Capture the cell that displays the provided text and extract its (X, Y) central coordinate. 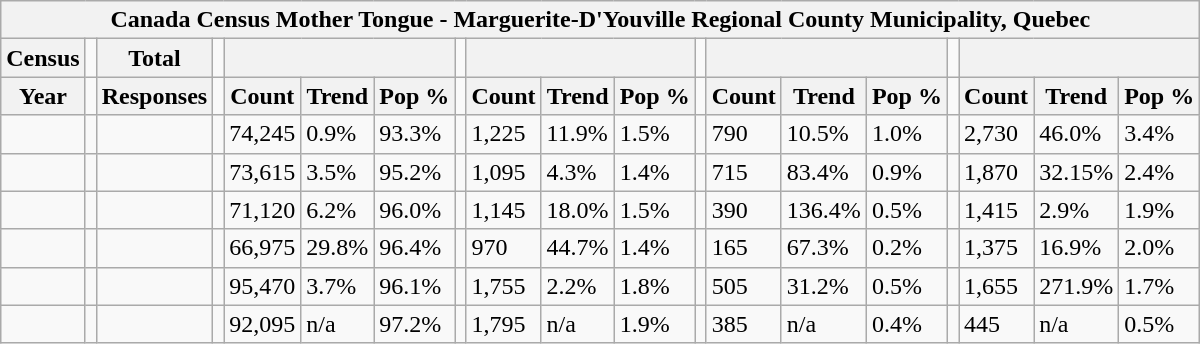
1,870 (996, 172)
18.0% (578, 210)
0.4% (906, 324)
Year (43, 96)
Responses (154, 96)
Total (154, 58)
71,120 (262, 210)
3.7% (338, 286)
0.2% (906, 248)
96.0% (414, 210)
2,730 (996, 134)
29.8% (338, 248)
1,655 (996, 286)
6.2% (338, 210)
31.2% (824, 286)
1,375 (996, 248)
1,145 (504, 210)
505 (744, 286)
95.2% (414, 172)
Census (43, 58)
1.7% (1160, 286)
46.0% (1076, 134)
92,095 (262, 324)
715 (744, 172)
445 (996, 324)
97.2% (414, 324)
136.4% (824, 210)
74,245 (262, 134)
32.15% (1076, 172)
271.9% (1076, 286)
1,415 (996, 210)
2.0% (1160, 248)
66,975 (262, 248)
1,755 (504, 286)
96.1% (414, 286)
73,615 (262, 172)
11.9% (578, 134)
Canada Census Mother Tongue - Marguerite-D'Youville Regional County Municipality, Quebec (600, 20)
1.0% (906, 134)
1.8% (654, 286)
1,225 (504, 134)
83.4% (824, 172)
95,470 (262, 286)
4.3% (578, 172)
2.9% (1076, 210)
385 (744, 324)
3.4% (1160, 134)
96.4% (414, 248)
970 (504, 248)
2.2% (578, 286)
390 (744, 210)
93.3% (414, 134)
1,795 (504, 324)
16.9% (1076, 248)
10.5% (824, 134)
2.4% (1160, 172)
44.7% (578, 248)
67.3% (824, 248)
3.5% (338, 172)
790 (744, 134)
1,095 (504, 172)
165 (744, 248)
